From the cell containing the given text, extract its center point as [x, y] coordinate. 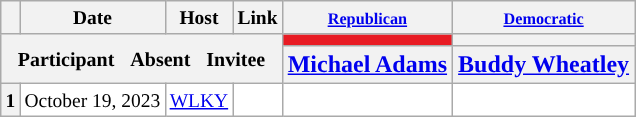
October 19, 2023 [92, 100]
WLKY [199, 100]
1 [10, 100]
Date [92, 18]
Host [199, 18]
Buddy Wheatley [544, 64]
Link [258, 18]
Democratic [544, 18]
Republican [367, 18]
Michael Adams [367, 64]
Participant Absent Invitee [142, 58]
